From the cell containing the given text, extract its center point as (x, y) coordinate. 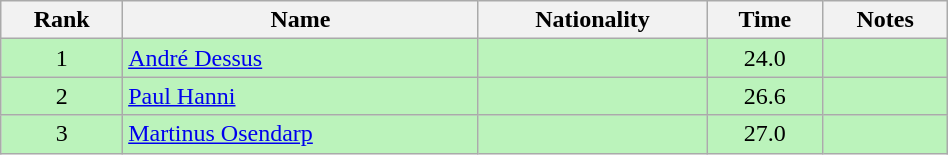
Name (301, 20)
Nationality (592, 20)
Notes (885, 20)
27.0 (765, 134)
26.6 (765, 96)
André Dessus (301, 58)
24.0 (765, 58)
Time (765, 20)
3 (62, 134)
Rank (62, 20)
1 (62, 58)
Martinus Osendarp (301, 134)
Paul Hanni (301, 96)
2 (62, 96)
